Identify which cell holds the provided text, then report its [x, y] central coordinate. 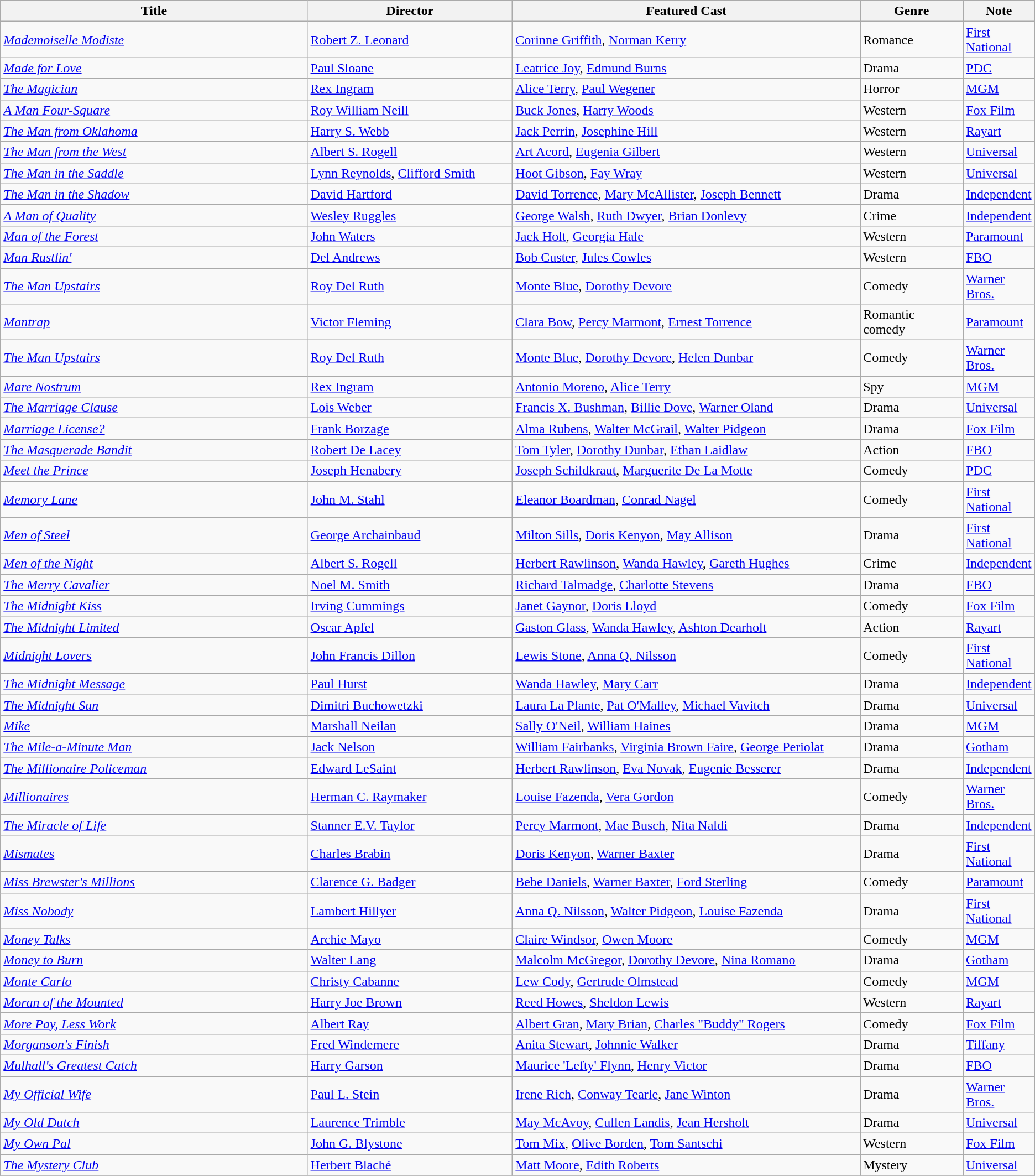
Made for Love [154, 68]
The Man from Oklahoma [154, 131]
Marriage License? [154, 429]
Bebe Daniels, Warner Baxter, Ford Sterling [687, 882]
Herbert Rawlinson, Eva Novak, Eugenie Besserer [687, 768]
John M. Stahl [410, 499]
Clarence G. Badger [410, 882]
Archie Mayo [410, 939]
A Man of Quality [154, 215]
Mademoiselle Modiste [154, 40]
George Walsh, Ruth Dwyer, Brian Donlevy [687, 215]
Director [410, 11]
Monte Carlo [154, 981]
Christy Cabanne [410, 981]
Midnight Lovers [154, 655]
The Man from the West [154, 152]
Frank Borzage [410, 429]
Charles Brabin [410, 854]
Reed Howes, Sheldon Lewis [687, 1002]
Millionaires [154, 797]
Paul L. Stein [410, 1094]
Title [154, 11]
Mismates [154, 854]
Lois Weber [410, 408]
Monte Blue, Dorothy Devore, Helen Dunbar [687, 358]
Percy Marmont, Mae Busch, Nita Naldi [687, 825]
The Midnight Kiss [154, 606]
More Pay, Less Work [154, 1023]
Herman C. Raymaker [410, 797]
Man Rustlin' [154, 257]
Herbert Rawlinson, Wanda Hawley, Gareth Hughes [687, 564]
Monte Blue, Dorothy Devore [687, 285]
My Own Pal [154, 1144]
Jack Holt, Georgia Hale [687, 236]
Joseph Henabery [410, 471]
Spy [912, 387]
The Magician [154, 89]
Corinne Griffith, Norman Kerry [687, 40]
David Hartford [410, 194]
Harry Joe Brown [410, 1002]
Albert Gran, Mary Brian, Charles "Buddy" Rogers [687, 1023]
The Masquerade Bandit [154, 450]
Robert De Lacey [410, 450]
The Marriage Clause [154, 408]
Marshall Neilan [410, 726]
Tom Mix, Olive Borden, Tom Santschi [687, 1144]
John Waters [410, 236]
Gaston Glass, Wanda Hawley, Ashton Dearholt [687, 627]
My Official Wife [154, 1094]
Alma Rubens, Walter McGrail, Walter Pidgeon [687, 429]
Francis X. Bushman, Billie Dove, Warner Oland [687, 408]
Miss Brewster's Millions [154, 882]
Moran of the Mounted [154, 1002]
John G. Blystone [410, 1144]
My Old Dutch [154, 1123]
Bob Custer, Jules Cowles [687, 257]
Tiffany [999, 1044]
Meet the Prince [154, 471]
Mystery [912, 1165]
Morganson's Finish [154, 1044]
Irene Rich, Conway Tearle, Jane Winton [687, 1094]
Oscar Apfel [410, 627]
Robert Z. Leonard [410, 40]
William Fairbanks, Virginia Brown Faire, George Periolat [687, 747]
Antonio Moreno, Alice Terry [687, 387]
Irving Cummings [410, 606]
Matt Moore, Edith Roberts [687, 1165]
Del Andrews [410, 257]
Horror [912, 89]
Men of the Night [154, 564]
Jack Perrin, Josephine Hill [687, 131]
Janet Gaynor, Doris Lloyd [687, 606]
A Man Four-Square [154, 110]
Harry Garson [410, 1065]
Lambert Hillyer [410, 910]
The Miracle of Life [154, 825]
Money Talks [154, 939]
May McAvoy, Cullen Landis, Jean Hersholt [687, 1123]
Dimitri Buchowetzki [410, 705]
Mare Nostrum [154, 387]
Money to Burn [154, 960]
Hoot Gibson, Fay Wray [687, 173]
The Midnight Sun [154, 705]
Romantic comedy [912, 322]
Genre [912, 11]
Memory Lane [154, 499]
Lewis Stone, Anna Q. Nilsson [687, 655]
Albert Ray [410, 1023]
Walter Lang [410, 960]
Man of the Forest [154, 236]
Fred Windemere [410, 1044]
Malcolm McGregor, Dorothy Devore, Nina Romano [687, 960]
Eleanor Boardman, Conrad Nagel [687, 499]
The Man in the Saddle [154, 173]
Milton Sills, Doris Kenyon, May Allison [687, 535]
Richard Talmadge, Charlotte Stevens [687, 585]
John Francis Dillon [410, 655]
Herbert Blaché [410, 1165]
Alice Terry, Paul Wegener [687, 89]
Jack Nelson [410, 747]
Wanda Hawley, Mary Carr [687, 684]
David Torrence, Mary McAllister, Joseph Bennett [687, 194]
Roy William Neill [410, 110]
Sally O'Neil, William Haines [687, 726]
The Mystery Club [154, 1165]
Joseph Schildkraut, Marguerite De La Motte [687, 471]
Mulhall's Greatest Catch [154, 1065]
Leatrice Joy, Edmund Burns [687, 68]
Romance [912, 40]
Doris Kenyon, Warner Baxter [687, 854]
Men of Steel [154, 535]
Clara Bow, Percy Marmont, Ernest Torrence [687, 322]
Harry S. Webb [410, 131]
The Midnight Limited [154, 627]
Note [999, 11]
Edward LeSaint [410, 768]
Laurence Trimble [410, 1123]
Paul Sloane [410, 68]
Wesley Ruggles [410, 215]
The Mile-a-Minute Man [154, 747]
The Millionaire Policeman [154, 768]
Tom Tyler, Dorothy Dunbar, Ethan Laidlaw [687, 450]
Maurice 'Lefty' Flynn, Henry Victor [687, 1065]
Victor Fleming [410, 322]
Buck Jones, Harry Woods [687, 110]
George Archainbaud [410, 535]
Noel M. Smith [410, 585]
The Man in the Shadow [154, 194]
Claire Windsor, Owen Moore [687, 939]
Laura La Plante, Pat O'Malley, Michael Vavitch [687, 705]
Mike [154, 726]
Lynn Reynolds, Clifford Smith [410, 173]
Anna Q. Nilsson, Walter Pidgeon, Louise Fazenda [687, 910]
Paul Hurst [410, 684]
Louise Fazenda, Vera Gordon [687, 797]
Stanner E.V. Taylor [410, 825]
The Midnight Message [154, 684]
Mantrap [154, 322]
Art Acord, Eugenia Gilbert [687, 152]
Anita Stewart, Johnnie Walker [687, 1044]
Lew Cody, Gertrude Olmstead [687, 981]
Miss Nobody [154, 910]
Featured Cast [687, 11]
The Merry Cavalier [154, 585]
